Output the (x, y) coordinate of the center of the cell containing the given text.  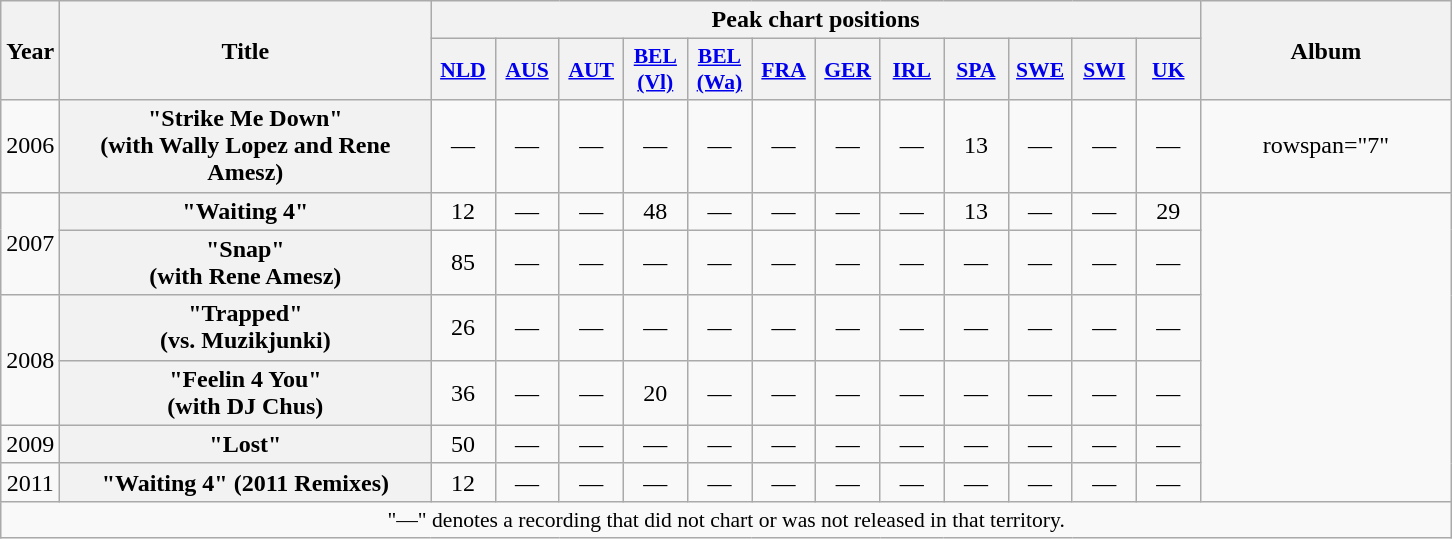
48 (655, 211)
2007 (30, 244)
AUT (591, 70)
BEL (Wa) (719, 70)
"Feelin 4 You" (with DJ Chus) (246, 392)
"Waiting 4" (2011 Remixes) (246, 482)
NLD (463, 70)
2011 (30, 482)
AUS (527, 70)
"Lost" (246, 444)
"Strike Me Down" (with Wally Lopez and Rene Amesz) (246, 146)
SPA (976, 70)
Album (1326, 50)
29 (1168, 211)
rowspan="7" (1326, 146)
20 (655, 392)
2006 (30, 146)
36 (463, 392)
FRA (784, 70)
Title (246, 50)
"—" denotes a recording that did not chart or was not released in that territory. (726, 519)
GER (848, 70)
"Snap" (with Rene Amesz) (246, 262)
50 (463, 444)
Year (30, 50)
"Waiting 4" (246, 211)
"Trapped" (vs. Muzikjunki) (246, 328)
IRL (912, 70)
85 (463, 262)
BEL (Vl) (655, 70)
SWI (1104, 70)
UK (1168, 70)
2008 (30, 360)
26 (463, 328)
SWE (1040, 70)
Peak chart positions (816, 20)
2009 (30, 444)
